Detect which cell encompasses the target text, then output its [X, Y] center coordinate. 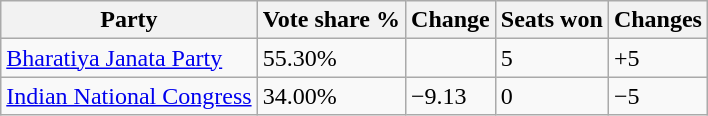
5 [552, 58]
Change [451, 20]
−5 [658, 96]
Indian National Congress [129, 96]
Vote share % [331, 20]
55.30% [331, 58]
−9.13 [451, 96]
34.00% [331, 96]
Bharatiya Janata Party [129, 58]
Changes [658, 20]
0 [552, 96]
+5 [658, 58]
Party [129, 20]
Seats won [552, 20]
